Capture the cell that displays the provided text and extract its [x, y] central coordinate. 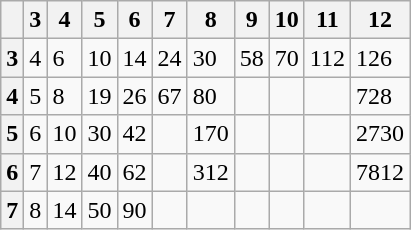
80 [210, 96]
42 [134, 134]
728 [380, 96]
126 [380, 58]
112 [327, 58]
9 [252, 20]
7812 [380, 172]
312 [210, 172]
11 [327, 20]
62 [134, 172]
170 [210, 134]
50 [100, 210]
67 [170, 96]
19 [100, 96]
2730 [380, 134]
90 [134, 210]
70 [286, 58]
26 [134, 96]
24 [170, 58]
40 [100, 172]
58 [252, 58]
